Identify which cell holds the provided text, then report its [X, Y] central coordinate. 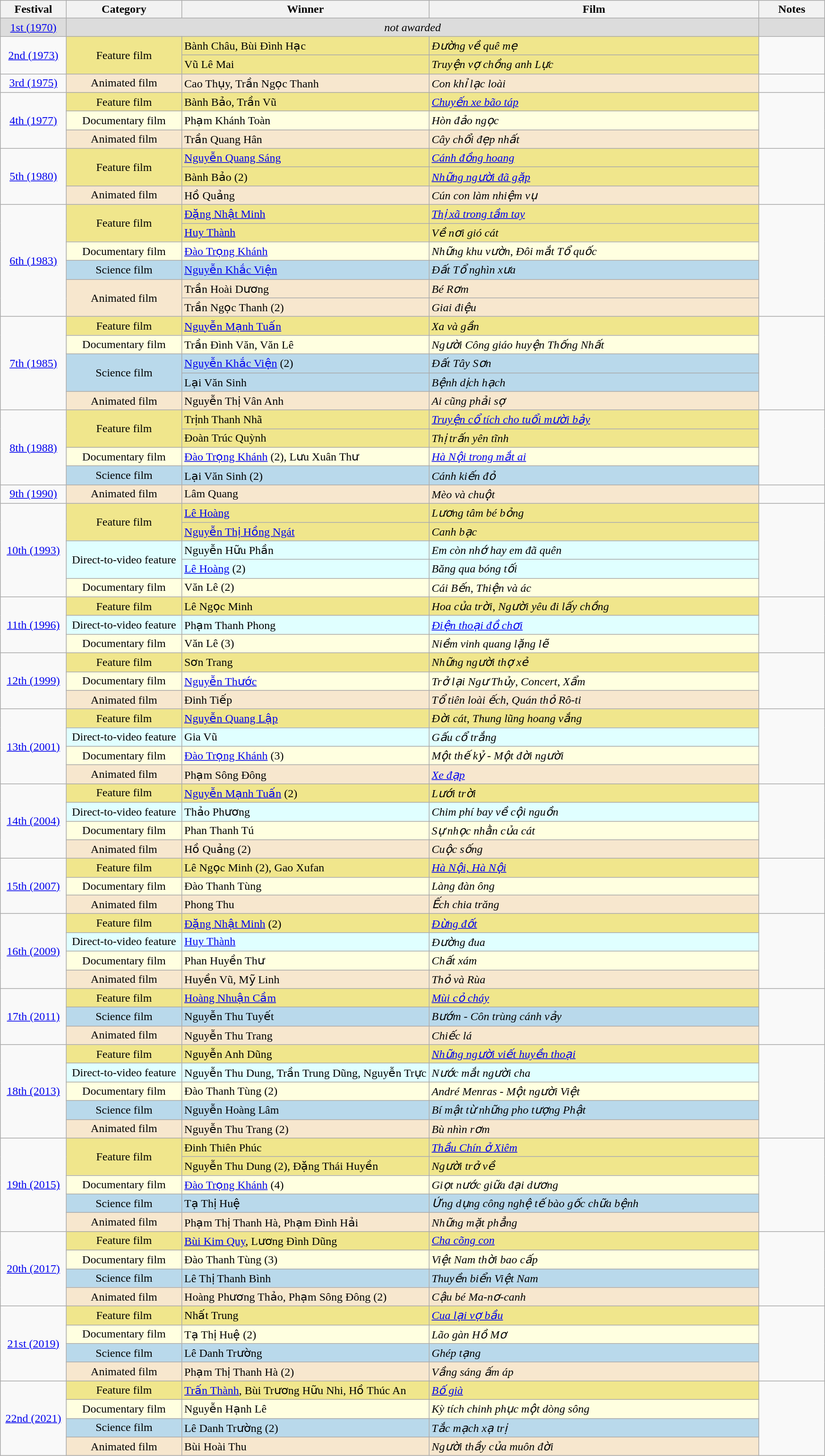
13th (2001) [34, 746]
Bành Bảo (2) [305, 177]
Tắc mạch xạ trị [594, 1428]
12th (1999) [34, 681]
Trịnh Thanh Nhã [305, 419]
Phạm Thị Thanh Hà (2) [305, 1371]
Thầu Chín ở Xiêm [594, 1148]
Lâm Quang [305, 494]
Băng qua bóng tối [594, 569]
14th (2004) [34, 821]
Lão gàn Hồ Mơ [594, 1334]
Cua lại vợ bầu [594, 1316]
Cậu bé Ma-nơ-canh [594, 1297]
Nước mắt người cha [594, 1073]
17th (2011) [34, 1016]
Kỳ tích chinh phục một dòng sông [594, 1409]
Nguyễn Thu Trang (2) [305, 1129]
18th (2013) [34, 1091]
Lại Văn Sinh (2) [305, 476]
Bùi Kim Quy, Lương Đình Dũng [305, 1241]
Phạm Sông Đông [305, 775]
20th (2017) [34, 1269]
Hà Nội, Hà Nội [594, 868]
Điện thoại đồ chơi [594, 625]
19th (2015) [34, 1185]
16th (2009) [34, 951]
Nguyễn Quang Sáng [305, 158]
Phạm Thanh Phong [305, 625]
Nguyễn Khắc Viện [305, 270]
Nguyễn Thước [305, 681]
Sơn Trang [305, 662]
Chim phí bay về cội nguồn [594, 812]
Tổ tiên loài ếch, Quán thỏ Rô-ti [594, 700]
André Menras - Một người Việt [594, 1091]
Lương tâm bé bỏng [594, 513]
Nguyễn Thị Hồng Ngát [305, 532]
Việt Nam thời bao cấp [594, 1260]
Chiếc lá [594, 1035]
Lại Văn Sinh [305, 382]
Người trở về [594, 1166]
Em còn nhớ hay em đã quên [594, 550]
Nguyễn Thị Vân Anh [305, 401]
Winner [305, 9]
Nguyễn Thu Dung (2), Đặng Thái Huyền [305, 1166]
Về nơi gió cát [594, 232]
7th (1985) [34, 363]
Nguyễn Thu Trang [305, 1035]
Cái Bến, Thiện và ác [594, 588]
Cây chổi đẹp nhất [594, 139]
8th (1988) [34, 447]
Đào Trọng Khánh (3) [305, 756]
Đào Trọng Khánh (4) [305, 1185]
Bành Bảo, Trần Vũ [305, 102]
Thỏ và Rùa [594, 979]
Gia Vũ [305, 737]
Nguyễn Mạnh Tuấn [305, 326]
Giai điệu [594, 307]
Lê Ngọc Minh [305, 606]
Đất Tổ nghìn xưa [594, 270]
Bướm - Côn trùng cánh vảy [594, 1017]
Con khỉ lạc loài [594, 83]
Bành Châu, Bùi Đình Hạc [305, 46]
11th (1996) [34, 625]
Film [594, 9]
Những mặt phẳng [594, 1222]
Mèo và chuột [594, 494]
Lê Danh Trường [305, 1353]
Bùi Hoài Thu [305, 1447]
Festival [34, 9]
1st (1970) [34, 27]
Tạ Thị Huệ [305, 1203]
Trở lại Ngư Thủy, Concert, Xẩm [594, 681]
Ếch chia trăng [594, 904]
10th (1993) [34, 550]
Vũ Lê Mai [305, 64]
Thảo Phương [305, 812]
Hoàng Phương Thảo, Phạm Sông Đông (2) [305, 1297]
Tạ Thị Huệ (2) [305, 1334]
Thị xã trong tầm tay [594, 214]
Notes [792, 9]
Đào Thanh Tùng [305, 886]
3rd (1975) [34, 83]
Lê Ngọc Minh (2), Gao Xufan [305, 868]
Một thế kỷ - Một đời người [594, 756]
Lê Danh Trường (2) [305, 1428]
Văn Lê (2) [305, 588]
Ứng dụng công nghệ tế bào gốc chữa bệnh [594, 1203]
Gấu cổ trắng [594, 737]
Mùi cỏ cháy [594, 998]
Đào Trọng Khánh (2), Lưu Xuân Thư [305, 457]
Đào Thanh Tùng (3) [305, 1260]
Sự nhọc nhằn của cát [594, 830]
Đinh Thiên Phúc [305, 1148]
4th (1977) [34, 121]
Lê Thị Thanh Bình [305, 1278]
Nguyễn Mạnh Tuấn (2) [305, 793]
Nguyễn Hạnh Lê [305, 1409]
Hồ Quảng (2) [305, 849]
Bố già [594, 1390]
Truyện cổ tích cho tuổi mười bảy [594, 419]
Hòn đảo ngọc [594, 120]
Nguyễn Hoàng Lâm [305, 1110]
Người thầy của muôn đời [594, 1447]
Phạm Khánh Toàn [305, 120]
Những người đã gặp [594, 177]
Phan Huyền Thư [305, 961]
5th (1980) [34, 177]
Đoàn Trúc Quỳnh [305, 438]
Bí mật từ những pho tượng Phật [594, 1110]
15th (2007) [34, 886]
Đời cát, Thung lũng hoang vắng [594, 718]
Lưới trời [594, 793]
Category [124, 9]
Hồ Quảng [305, 195]
Làng đàn ông [594, 886]
Người Công giáo huyện Thống Nhất [594, 345]
Canh bạc [594, 532]
Đinh Tiếp [305, 700]
Phan Thanh Tú [305, 830]
Nguyễn Anh Dũng [305, 1054]
Đặng Nhật Minh (2) [305, 923]
Truyện vợ chồng anh Lực [594, 64]
Đường đua [594, 942]
Niềm vinh quang lặng lẽ [594, 644]
Đường về quê mẹ [594, 46]
Nguyễn Hữu Phần [305, 550]
Cuộc sống [594, 849]
Nguyễn Quang Lập [305, 718]
6th (1983) [34, 261]
Thuyền biển Việt Nam [594, 1278]
Chất xám [594, 961]
Những người viết huyền thoại [594, 1054]
Nguyễn Thu Dung, Trần Trung Dũng, Nguyễn Trực [305, 1073]
Xa và gần [594, 326]
Thị trấn yên tĩnh [594, 438]
Trần Đình Văn, Văn Lê [305, 345]
Văn Lê (3) [305, 644]
Cánh kiến đỏ [594, 476]
Bệnh dịch hạch [594, 382]
Những khu vườn, Đôi mắt Tổ quốc [594, 251]
Trần Hoài Dương [305, 289]
Đào Trọng Khánh [305, 251]
Phong Thu [305, 904]
21st (2019) [34, 1344]
Lê Hoàng (2) [305, 569]
Bù nhìn rơm [594, 1129]
Huyền Vũ, Mỹ Linh [305, 979]
Bé Rơm [594, 289]
Phạm Thị Thanh Hà, Phạm Đình Hải [305, 1222]
Đặng Nhật Minh [305, 214]
Chuyến xe bão táp [594, 102]
22nd (2021) [34, 1418]
Những người thợ xẻ [594, 662]
Trần Quang Hân [305, 139]
Ghép tạng [594, 1353]
not awarded [412, 27]
Trấn Thành, Bùi Trương Hữu Nhi, Hồ Thúc An [305, 1390]
Vầng sáng ấm áp [594, 1371]
Cao Thụy, Trần Ngọc Thanh [305, 83]
Nguyễn Thu Tuyết [305, 1017]
Hoa của trời, Người yêu đi lấy chồng [594, 606]
Nhất Trung [305, 1316]
Hoàng Nhuận Cầm [305, 998]
Ai cũng phải sợ [594, 401]
Trần Ngọc Thanh (2) [305, 307]
Đào Thanh Tùng (2) [305, 1091]
Đất Tây Sơn [594, 363]
Xe đạp [594, 775]
9th (1990) [34, 494]
Đừng đốt [594, 923]
Lê Hoàng [305, 513]
Cha cõng con [594, 1241]
Cún con làm nhiệm vụ [594, 195]
2nd (1973) [34, 55]
Hà Nội trong mắt ai [594, 457]
Giọt nước giữa đại dương [594, 1185]
Cánh đồng hoang [594, 158]
Nguyễn Khắc Viện (2) [305, 363]
